Provide the [x, y] coordinate of the cell's center where the given text is located.  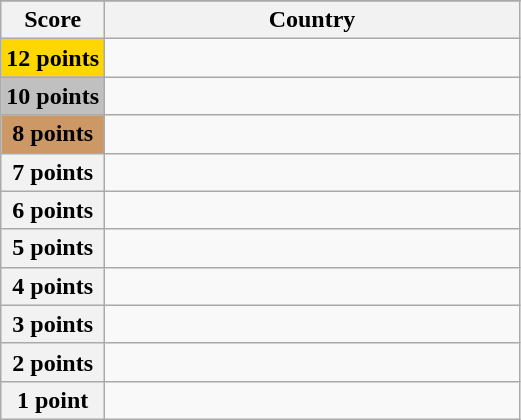
7 points [53, 172]
3 points [53, 324]
Country [312, 20]
4 points [53, 286]
6 points [53, 210]
Score [53, 20]
8 points [53, 134]
2 points [53, 362]
12 points [53, 58]
1 point [53, 400]
5 points [53, 248]
10 points [53, 96]
